Detect which cell encompasses the target text, then output its [x, y] center coordinate. 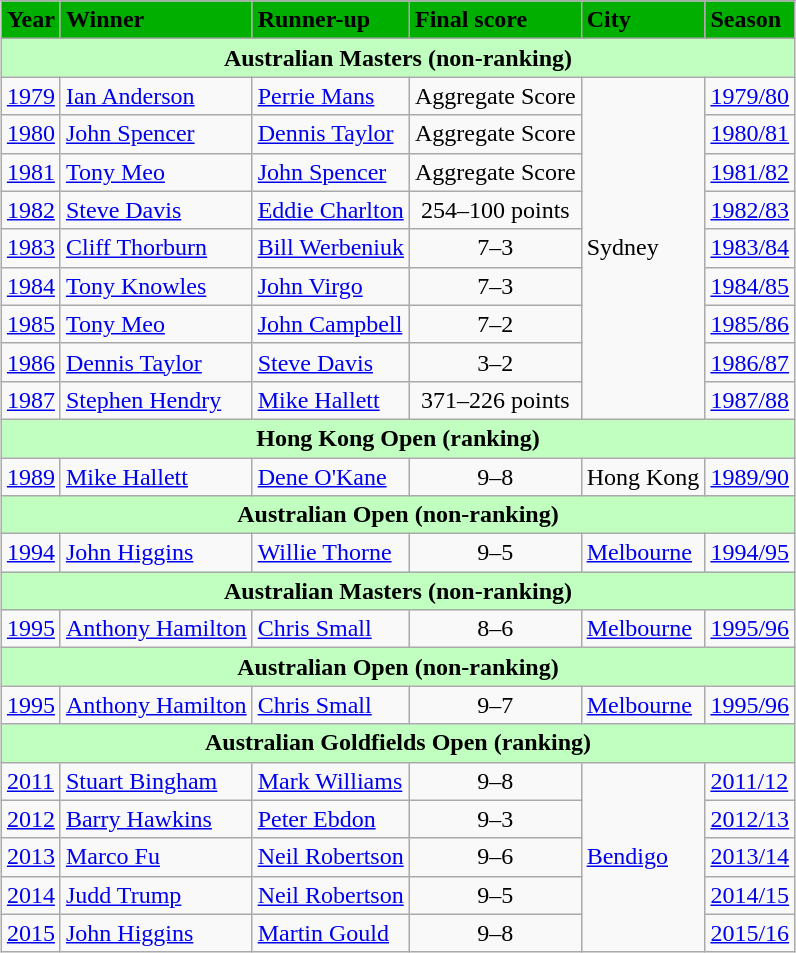
2013 [30, 857]
Cliff Thorburn [156, 248]
Stephen Hendry [156, 400]
1994/95 [750, 553]
1986 [30, 362]
254–100 points [495, 210]
371–226 points [495, 400]
1987 [30, 400]
1981 [30, 172]
1989/90 [750, 477]
2014/15 [750, 895]
1979 [30, 96]
1987/88 [750, 400]
2011/12 [750, 781]
1980/81 [750, 134]
Bill Werbeniuk [330, 248]
Ian Anderson [156, 96]
1980 [30, 134]
Marco Fu [156, 857]
9–6 [495, 857]
Sydney [643, 248]
Winner [156, 20]
2013/14 [750, 857]
1994 [30, 553]
1984 [30, 286]
John Virgo [330, 286]
1984/85 [750, 286]
1986/87 [750, 362]
9–7 [495, 705]
2012/13 [750, 819]
City [643, 20]
1982 [30, 210]
Perrie Mans [330, 96]
1985 [30, 324]
1981/82 [750, 172]
Dene O'Kane [330, 477]
Hong Kong Open (ranking) [398, 438]
John Campbell [330, 324]
Stuart Bingham [156, 781]
2011 [30, 781]
2015 [30, 933]
1989 [30, 477]
9–3 [495, 819]
Australian Goldfields Open (ranking) [398, 743]
Season [750, 20]
Martin Gould [330, 933]
Tony Knowles [156, 286]
1985/86 [750, 324]
7–2 [495, 324]
2014 [30, 895]
1979/80 [750, 96]
3–2 [495, 362]
Judd Trump [156, 895]
Runner-up [330, 20]
Barry Hawkins [156, 819]
Hong Kong [643, 477]
Final score [495, 20]
8–6 [495, 629]
Willie Thorne [330, 553]
Peter Ebdon [330, 819]
Mark Williams [330, 781]
1983 [30, 248]
Eddie Charlton [330, 210]
2015/16 [750, 933]
Bendigo [643, 857]
2012 [30, 819]
Year [30, 20]
1983/84 [750, 248]
1982/83 [750, 210]
